Detect which cell encompasses the target text, then output its (X, Y) center coordinate. 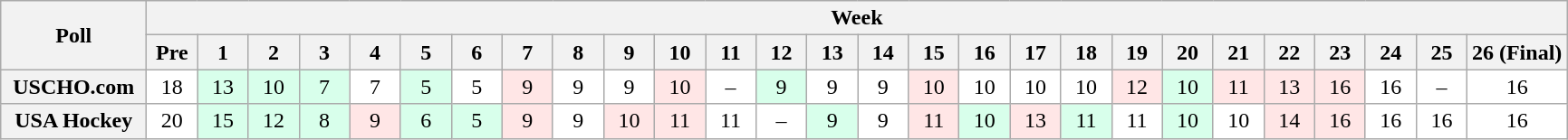
19 (1137, 52)
17 (1035, 52)
23 (1340, 52)
USA Hockey (74, 121)
25 (1441, 52)
22 (1289, 52)
1 (223, 52)
3 (324, 52)
USCHO.com (74, 87)
Poll (74, 35)
24 (1390, 52)
Pre (172, 52)
4 (375, 52)
21 (1238, 52)
2 (274, 52)
26 (Final) (1516, 52)
Week (857, 18)
